For the text-containing cell, return its midpoint in (x, y) coordinate format. 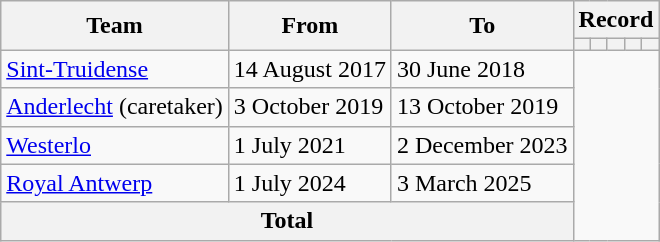
14 August 2017 (310, 69)
To (482, 26)
13 October 2019 (482, 107)
Total (287, 221)
3 October 2019 (310, 107)
Westerlo (115, 145)
Anderlecht (caretaker) (115, 107)
Record (616, 20)
1 July 2021 (310, 145)
Sint-Truidense (115, 69)
2 December 2023 (482, 145)
Team (115, 26)
3 March 2025 (482, 183)
From (310, 26)
30 June 2018 (482, 69)
Royal Antwerp (115, 183)
1 July 2024 (310, 183)
